For the text-containing cell, return its midpoint in [X, Y] coordinate format. 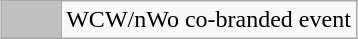
WCW/nWo co-branded event [209, 20]
